Return the [X, Y] coordinate for the center point of the cell that contains the specified text.  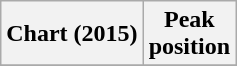
Peakposition [189, 34]
Chart (2015) [72, 34]
